Identify which cell holds the provided text, then report its [x, y] central coordinate. 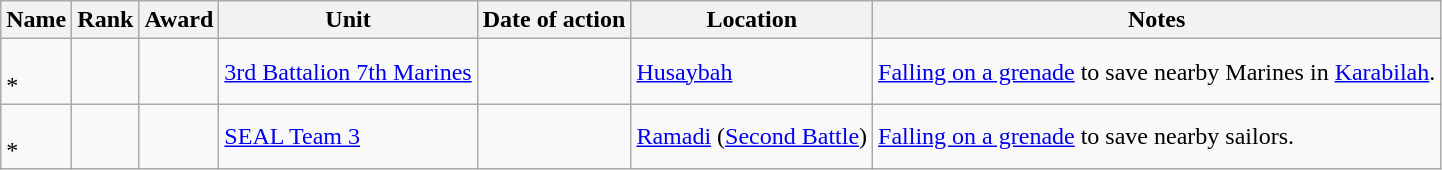
Husaybah [752, 72]
Location [752, 20]
Notes [1157, 20]
Unit [348, 20]
Falling on a grenade to save nearby Marines in Karabilah. [1157, 72]
SEAL Team 3 [348, 136]
Ramadi (Second Battle) [752, 136]
Date of action [554, 20]
Falling on a grenade to save nearby sailors. [1157, 136]
Award [179, 20]
Rank [106, 20]
3rd Battalion 7th Marines [348, 72]
Name [36, 20]
